Locate the cell with the specified text and output its (X, Y) center coordinate. 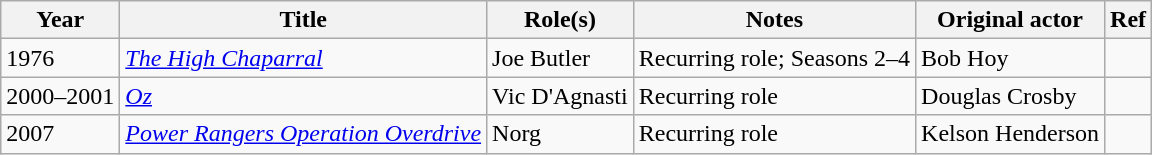
Notes (774, 20)
Power Rangers Operation Overdrive (304, 134)
Vic D'Agnasti (560, 96)
The High Chaparral (304, 58)
Douglas Crosby (1010, 96)
Kelson Henderson (1010, 134)
Original actor (1010, 20)
Joe Butler (560, 58)
Recurring role; Seasons 2–4 (774, 58)
Role(s) (560, 20)
Bob Hoy (1010, 58)
Ref (1128, 20)
Year (60, 20)
2000–2001 (60, 96)
Oz (304, 96)
2007 (60, 134)
1976 (60, 58)
Title (304, 20)
Norg (560, 134)
